Return the [X, Y] coordinate for the center point of the cell that contains the specified text.  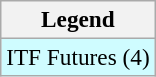
Legend [78, 19]
ITF Futures (4) [78, 57]
